Output the [X, Y] coordinate of the center of the cell containing the given text.  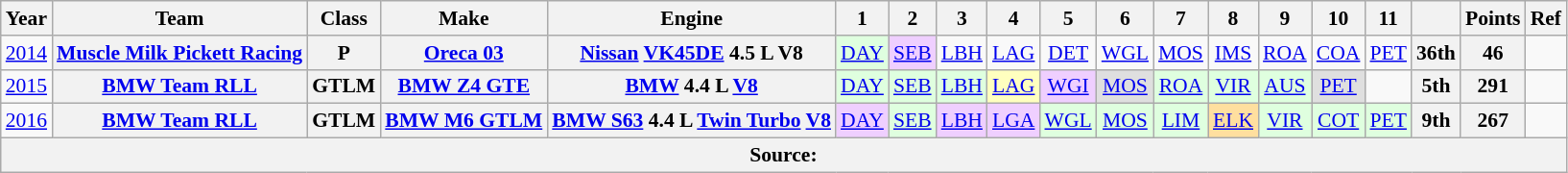
ELK [1233, 121]
BMW Z4 GTE [463, 86]
4 [1013, 18]
36th [1436, 53]
Year [27, 18]
11 [1388, 18]
Oreca 03 [463, 53]
2015 [27, 86]
COT [1339, 121]
Points [1493, 18]
7 [1180, 18]
2016 [27, 121]
LGA [1013, 121]
Engine [691, 18]
Ref [1546, 18]
AUS [1285, 86]
5 [1067, 18]
Source: [783, 156]
Make [463, 18]
LIM [1180, 121]
Nissan VK45DE 4.5 L V8 [691, 53]
291 [1493, 86]
WGI [1067, 86]
8 [1233, 18]
9th [1436, 121]
9 [1285, 18]
2014 [27, 53]
BMW 4.4 L V8 [691, 86]
267 [1493, 121]
46 [1493, 53]
Class [344, 18]
COA [1339, 53]
IMS [1233, 53]
BMW S63 4.4 L Twin Turbo V8 [691, 121]
P [344, 53]
Team [179, 18]
10 [1339, 18]
5th [1436, 86]
DET [1067, 53]
3 [962, 18]
BMW M6 GTLM [463, 121]
6 [1125, 18]
Muscle Milk Pickett Racing [179, 53]
2 [913, 18]
1 [862, 18]
